Detect which cell encompasses the target text, then output its [x, y] center coordinate. 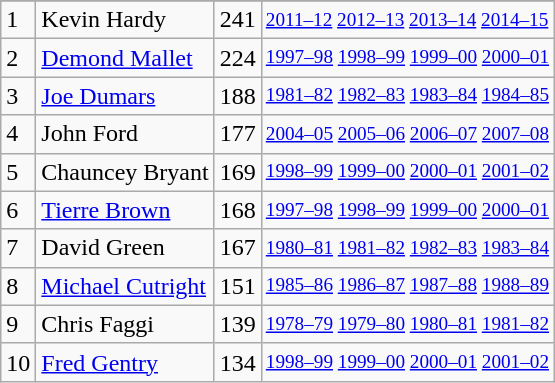
8 [18, 286]
151 [238, 286]
David Green [125, 248]
6 [18, 210]
134 [238, 362]
Tierre Brown [125, 210]
7 [18, 248]
John Ford [125, 134]
4 [18, 134]
2 [18, 58]
167 [238, 248]
Michael Cutright [125, 286]
2004–05 2005–06 2006–07 2007–08 [407, 134]
3 [18, 96]
Kevin Hardy [125, 20]
Chris Faggi [125, 324]
10 [18, 362]
169 [238, 172]
1985–86 1986–87 1987–88 1988–89 [407, 286]
224 [238, 58]
1981–82 1982–83 1983–84 1984–85 [407, 96]
Fred Gentry [125, 362]
Joe Dumars [125, 96]
2011–12 2012–13 2013–14 2014–15 [407, 20]
Demond Mallet [125, 58]
1978–79 1979–80 1980–81 1981–82 [407, 324]
5 [18, 172]
188 [238, 96]
241 [238, 20]
168 [238, 210]
1 [18, 20]
177 [238, 134]
139 [238, 324]
Chauncey Bryant [125, 172]
1980–81 1981–82 1982–83 1983–84 [407, 248]
9 [18, 324]
